Determine the [x, y] coordinate at the center of the cell enclosing the given text.  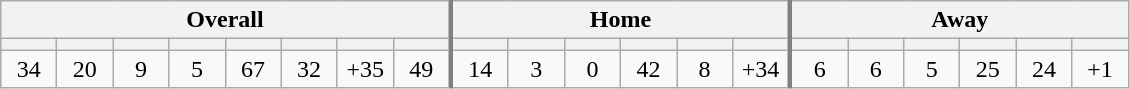
49 [422, 69]
8 [704, 69]
9 [141, 69]
Away [959, 20]
14 [480, 69]
32 [309, 69]
25 [988, 69]
67 [253, 69]
Overall [226, 20]
Home [620, 20]
3 [536, 69]
20 [85, 69]
24 [1044, 69]
0 [592, 69]
+34 [762, 69]
+35 [365, 69]
34 [29, 69]
+1 [1100, 69]
42 [648, 69]
